Scan for the cell matching the given text and deliver its (x, y) coordinate at center. 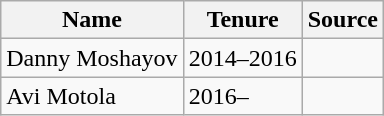
Source (342, 20)
2014–2016 (242, 58)
Avi Motola (92, 96)
Name (92, 20)
Danny Moshayov (92, 58)
Tenure (242, 20)
2016– (242, 96)
